Provide the [x, y] coordinate of the cell's center where the given text is located.  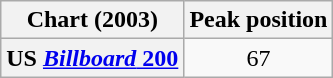
Chart (2003) [92, 20]
Peak position [258, 20]
67 [258, 58]
US Billboard 200 [92, 58]
